Output the [x, y] coordinate of the center of the cell containing the given text.  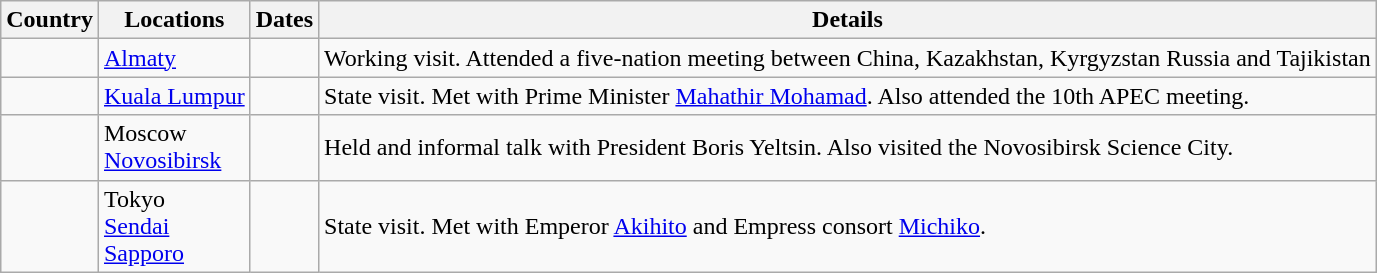
Almaty [174, 58]
Working visit. Attended a five-nation meeting between China, Kazakhstan, Kyrgyzstan Russia and Tajikistan [848, 58]
State visit. Met with Emperor Akihito and Empress consort Michiko. [848, 226]
Country [50, 20]
Held and informal talk with President Boris Yeltsin. Also visited the Novosibirsk Science City. [848, 148]
Kuala Lumpur [174, 96]
TokyoSendaiSapporo [174, 226]
Dates [284, 20]
Locations [174, 20]
State visit. Met with Prime Minister Mahathir Mohamad. Also attended the 10th APEC meeting. [848, 96]
MoscowNovosibirsk [174, 148]
Details [848, 20]
